Return the (X, Y) coordinate for the center point of the cell that contains the specified text.  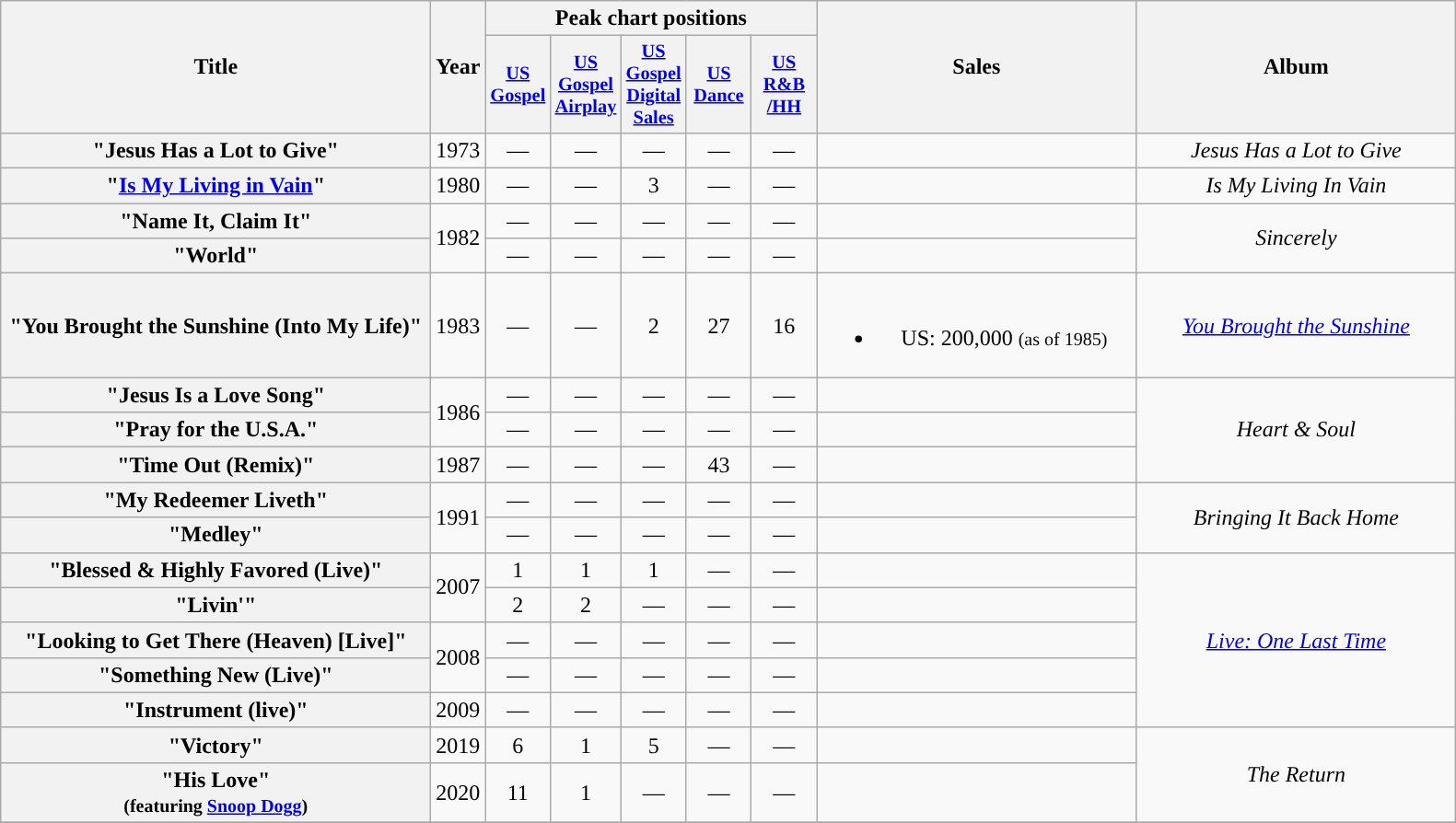
1987 (459, 465)
1982 (459, 238)
Album (1297, 67)
"Instrument (live)" (215, 710)
"World" (215, 256)
1973 (459, 150)
USGospelDigitalSales (654, 85)
27 (718, 326)
"Blessed & Highly Favored (Live)" (215, 570)
Peak chart positions (651, 18)
2008 (459, 657)
Is My Living In Vain (1297, 186)
11 (518, 792)
USGospel (518, 85)
"Jesus Has a Lot to Give" (215, 150)
Title (215, 67)
"Time Out (Remix)" (215, 465)
Live: One Last Time (1297, 640)
USDance (718, 85)
"Name It, Claim It" (215, 221)
"You Brought the Sunshine (Into My Life)" (215, 326)
Sales (976, 67)
"Looking to Get There (Heaven) [Live]" (215, 640)
"My Redeemer Liveth" (215, 500)
2009 (459, 710)
Jesus Has a Lot to Give (1297, 150)
16 (785, 326)
6 (518, 745)
1986 (459, 412)
"Jesus Is a Love Song" (215, 395)
US: 200,000 (as of 1985) (976, 326)
Bringing It Back Home (1297, 517)
5 (654, 745)
2019 (459, 745)
"Pray for the U.S.A." (215, 430)
1983 (459, 326)
Sincerely (1297, 238)
3 (654, 186)
"Livin'" (215, 605)
"Victory" (215, 745)
43 (718, 465)
Year (459, 67)
"Is My Living in Vain" (215, 186)
You Brought the Sunshine (1297, 326)
1980 (459, 186)
2007 (459, 587)
"Medley" (215, 535)
1991 (459, 517)
The Return (1297, 775)
"Something New (Live)" (215, 675)
US R&B/HH (785, 85)
2020 (459, 792)
"His Love"(featuring Snoop Dogg) (215, 792)
Heart & Soul (1297, 430)
USGospelAirplay (586, 85)
